Determine the [X, Y] coordinate at the center of the cell enclosing the given text.  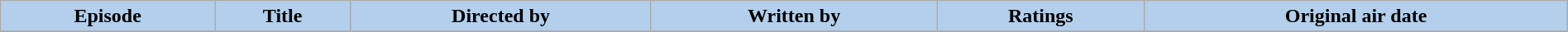
Written by [794, 16]
Episode [108, 16]
Title [283, 16]
Original air date [1356, 16]
Directed by [501, 16]
Ratings [1040, 16]
